Find where the given text appears and provide that cell's center as [x, y] coordinate. 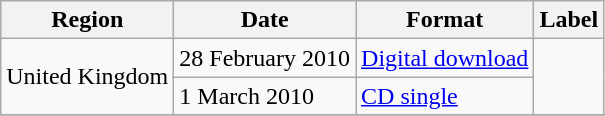
Date [265, 20]
United Kingdom [88, 77]
1 March 2010 [265, 96]
Format [445, 20]
Label [569, 20]
CD single [445, 96]
Region [88, 20]
Digital download [445, 58]
28 February 2010 [265, 58]
